Search for the cell housing the specified text and yield its (X, Y) center coordinate. 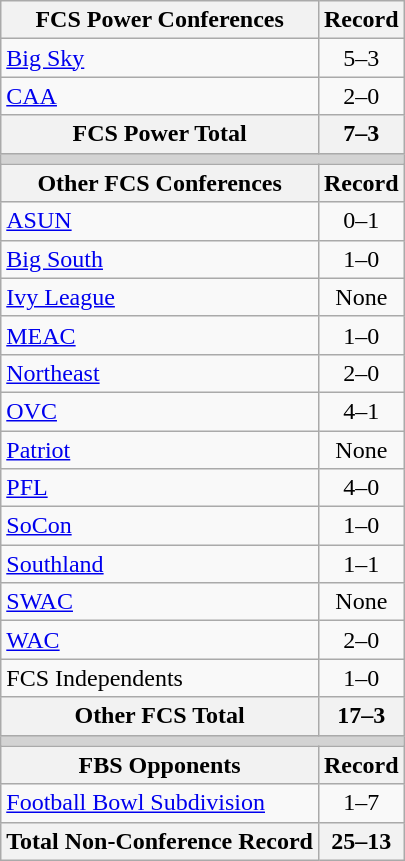
Southland (160, 564)
17–3 (361, 716)
ASUN (160, 221)
FCS Power Conferences (160, 20)
1–1 (361, 564)
Northeast (160, 373)
Ivy League (160, 297)
WAC (160, 640)
FCS Power Total (160, 134)
Total Non-Conference Record (160, 841)
Football Bowl Subdivision (160, 803)
Big South (160, 259)
PFL (160, 488)
4–0 (361, 488)
Other FCS Conferences (160, 183)
CAA (160, 96)
OVC (160, 411)
Big Sky (160, 58)
FCS Independents (160, 678)
SoCon (160, 526)
Patriot (160, 449)
4–1 (361, 411)
25–13 (361, 841)
Other FCS Total (160, 716)
SWAC (160, 602)
7–3 (361, 134)
MEAC (160, 335)
FBS Opponents (160, 765)
5–3 (361, 58)
0–1 (361, 221)
1–7 (361, 803)
